Detect which cell encompasses the target text, then output its (x, y) center coordinate. 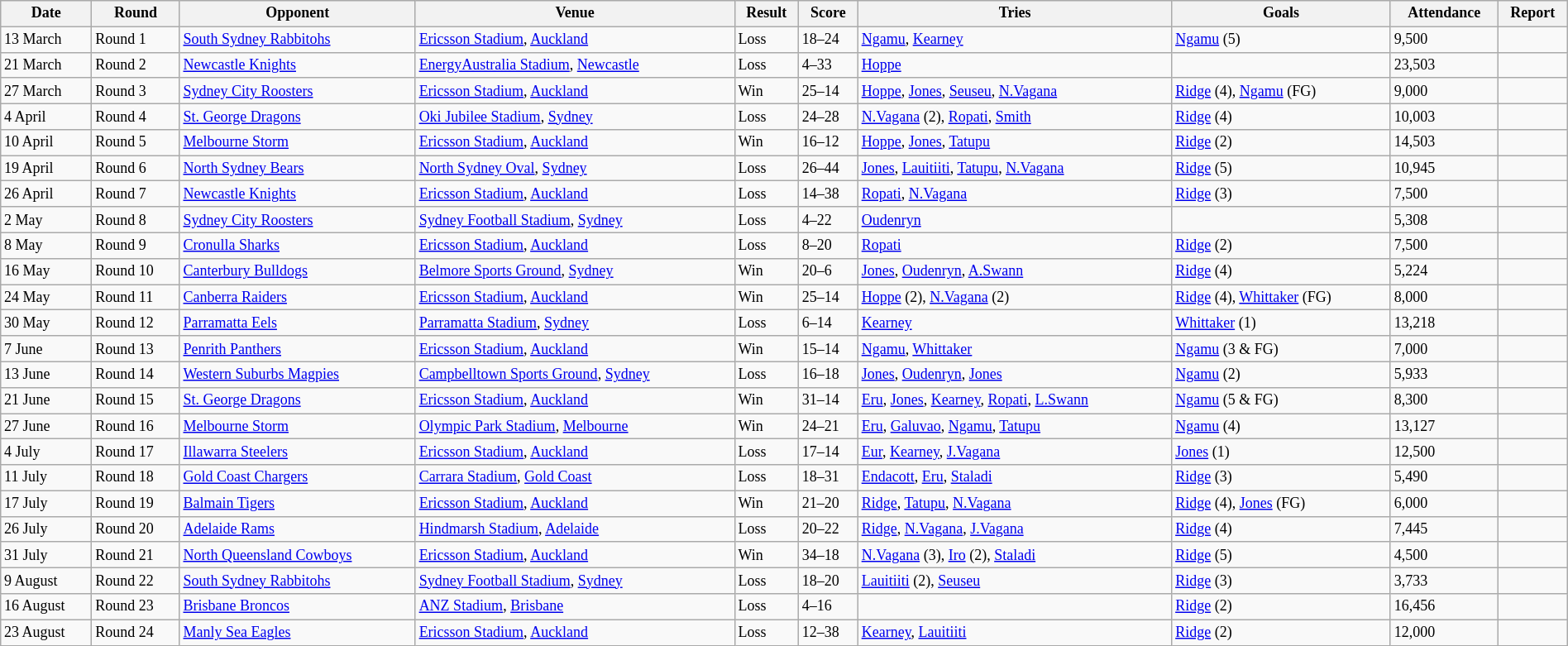
Ridge (4), Whittaker (FG) (1282, 298)
Score (828, 13)
Ngamu, Kearney (1014, 40)
Round 5 (136, 142)
20–22 (828, 529)
Kearney, Lauitiiti (1014, 632)
Hindmarsh Stadium, Adelaide (575, 529)
4 July (46, 452)
Round 20 (136, 529)
30 May (46, 323)
Round 19 (136, 503)
15–14 (828, 349)
19 April (46, 169)
5,308 (1444, 220)
Venue (575, 13)
Campbelltown Sports Ground, Sydney (575, 374)
Oudenryn (1014, 220)
24–21 (828, 427)
Report (1532, 13)
14–38 (828, 194)
Belmore Sports Ground, Sydney (575, 271)
9,000 (1444, 91)
13,127 (1444, 427)
Round 8 (136, 220)
17 July (46, 503)
27 June (46, 427)
N.Vagana (2), Ropati, Smith (1014, 116)
North Queensland Cowboys (298, 554)
Adelaide Rams (298, 529)
Ropati, N.Vagana (1014, 194)
Ngamu (4) (1282, 427)
4 April (46, 116)
18–20 (828, 581)
North Sydney Bears (298, 169)
9 August (46, 581)
Round 13 (136, 349)
26–44 (828, 169)
Round 21 (136, 554)
Oki Jubilee Stadium, Sydney (575, 116)
24 May (46, 298)
3,733 (1444, 581)
Round 7 (136, 194)
34–18 (828, 554)
Olympic Park Stadium, Melbourne (575, 427)
Carrara Stadium, Gold Coast (575, 478)
14,503 (1444, 142)
Brisbane Broncos (298, 607)
24–28 (828, 116)
Jones, Lauitiiti, Tatupu, N.Vagana (1014, 169)
8–20 (828, 245)
Hoppe (2), N.Vagana (2) (1014, 298)
8,000 (1444, 298)
5,224 (1444, 271)
Hoppe (1014, 65)
31 July (46, 554)
17–14 (828, 452)
4–33 (828, 65)
Jones, Oudenryn, Jones (1014, 374)
5,490 (1444, 478)
13 March (46, 40)
5,933 (1444, 374)
Ngamu (5) (1282, 40)
8,300 (1444, 400)
18–31 (828, 478)
11 July (46, 478)
Manly Sea Eagles (298, 632)
16–12 (828, 142)
Ropati (1014, 245)
Round 17 (136, 452)
N.Vagana (3), Iro (2), Staladi (1014, 554)
Round 6 (136, 169)
Eru, Jones, Kearney, Ropati, L.Swann (1014, 400)
21–20 (828, 503)
7,445 (1444, 529)
26 April (46, 194)
16,456 (1444, 607)
6–14 (828, 323)
Canterbury Bulldogs (298, 271)
7 June (46, 349)
Jones (1) (1282, 452)
10 April (46, 142)
Round 24 (136, 632)
Round 22 (136, 581)
Cronulla Sharks (298, 245)
18–24 (828, 40)
Ngamu, Whittaker (1014, 349)
20–6 (828, 271)
Round 18 (136, 478)
4–22 (828, 220)
Parramatta Stadium, Sydney (575, 323)
Opponent (298, 13)
16–18 (828, 374)
Round 9 (136, 245)
Attendance (1444, 13)
Round 11 (136, 298)
Result (766, 13)
12–38 (828, 632)
Lauitiiti (2), Seuseu (1014, 581)
2 May (46, 220)
Round 3 (136, 91)
23,503 (1444, 65)
13,218 (1444, 323)
4–16 (828, 607)
4,500 (1444, 554)
21 June (46, 400)
Goals (1282, 13)
Round 4 (136, 116)
Round 14 (136, 374)
26 July (46, 529)
Round 16 (136, 427)
Hoppe, Jones, Tatupu (1014, 142)
16 August (46, 607)
Eru, Galuvao, Ngamu, Tatupu (1014, 427)
31–14 (828, 400)
Round 1 (136, 40)
7,000 (1444, 349)
12,500 (1444, 452)
Western Suburbs Magpies (298, 374)
Ridge, Tatupu, N.Vagana (1014, 503)
Date (46, 13)
Eur, Kearney, J.Vagana (1014, 452)
Round 23 (136, 607)
Gold Coast Chargers (298, 478)
Canberra Raiders (298, 298)
12,000 (1444, 632)
Ngamu (2) (1282, 374)
21 March (46, 65)
Round 10 (136, 271)
Ngamu (3 & FG) (1282, 349)
Ngamu (5 & FG) (1282, 400)
Kearney (1014, 323)
Ridge, N.Vagana, J.Vagana (1014, 529)
Round (136, 13)
Round 15 (136, 400)
Ridge (4), Jones (FG) (1282, 503)
23 August (46, 632)
6,000 (1444, 503)
Round 12 (136, 323)
Balmain Tigers (298, 503)
North Sydney Oval, Sydney (575, 169)
Penrith Panthers (298, 349)
EnergyAustralia Stadium, Newcastle (575, 65)
10,003 (1444, 116)
13 June (46, 374)
9,500 (1444, 40)
Jones, Oudenryn, A.Swann (1014, 271)
Parramatta Eels (298, 323)
Illawarra Steelers (298, 452)
Hoppe, Jones, Seuseu, N.Vagana (1014, 91)
Whittaker (1) (1282, 323)
8 May (46, 245)
27 March (46, 91)
Endacott, Eru, Staladi (1014, 478)
Ridge (4), Ngamu (FG) (1282, 91)
ANZ Stadium, Brisbane (575, 607)
16 May (46, 271)
10,945 (1444, 169)
Tries (1014, 13)
Round 2 (136, 65)
